Extract the (X, Y) coordinate from the center of the cell holding the provided text.  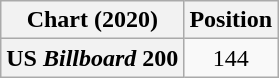
144 (231, 58)
US Billboard 200 (92, 58)
Chart (2020) (92, 20)
Position (231, 20)
